Provide the (x, y) coordinate of the cell's center where the given text is located.  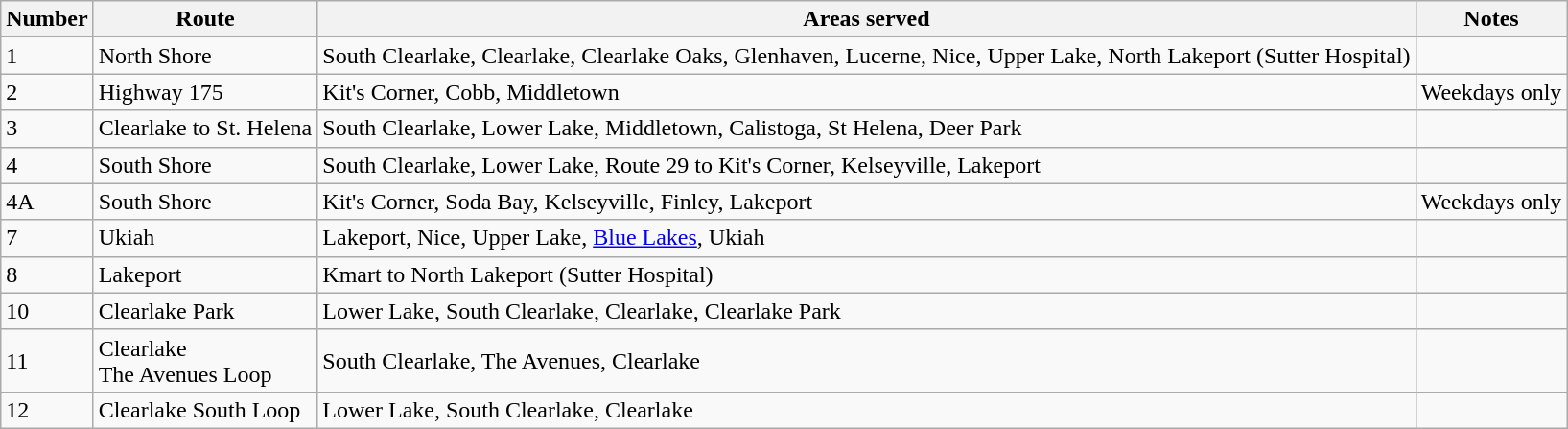
3 (47, 129)
Kit's Corner, Soda Bay, Kelseyville, Finley, Lakeport (867, 202)
North Shore (205, 56)
South Clearlake, Lower Lake, Middletown, Calistoga, St Helena, Deer Park (867, 129)
12 (47, 410)
Clearlake Park (205, 311)
Highway 175 (205, 92)
4 (47, 165)
ClearlakeThe Avenues Loop (205, 361)
South Clearlake, Clearlake, Clearlake Oaks, Glenhaven, Lucerne, Nice, Upper Lake, North Lakeport (Sutter Hospital) (867, 56)
Number (47, 19)
Areas served (867, 19)
Clearlake South Loop (205, 410)
Lower Lake, South Clearlake, Clearlake, Clearlake Park (867, 311)
Route (205, 19)
Kit's Corner, Cobb, Middletown (867, 92)
Kmart to North Lakeport (Sutter Hospital) (867, 274)
10 (47, 311)
South Clearlake, Lower Lake, Route 29 to Kit's Corner, Kelseyville, Lakeport (867, 165)
Notes (1491, 19)
Clearlake to St. Helena (205, 129)
Lakeport, Nice, Upper Lake, Blue Lakes, Ukiah (867, 238)
Ukiah (205, 238)
Lakeport (205, 274)
4A (47, 202)
1 (47, 56)
South Clearlake, The Avenues, Clearlake (867, 361)
Lower Lake, South Clearlake, Clearlake (867, 410)
2 (47, 92)
8 (47, 274)
7 (47, 238)
11 (47, 361)
